Search for the cell housing the specified text and yield its [x, y] center coordinate. 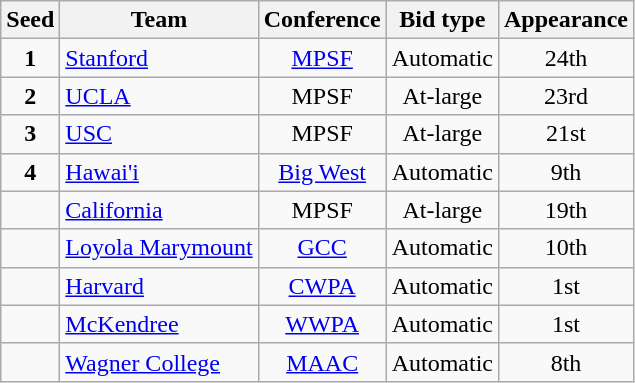
3 [30, 134]
CWPA [322, 286]
WWPA [322, 324]
4 [30, 172]
2 [30, 96]
Seed [30, 20]
Bid type [442, 20]
19th [566, 210]
1 [30, 58]
Wagner College [159, 362]
USC [159, 134]
9th [566, 172]
Stanford [159, 58]
Team [159, 20]
McKendree [159, 324]
21st [566, 134]
8th [566, 362]
California [159, 210]
23rd [566, 96]
Loyola Marymount [159, 248]
Harvard [159, 286]
Hawai'i [159, 172]
UCLA [159, 96]
MAAC [322, 362]
Appearance [566, 20]
10th [566, 248]
Conference [322, 20]
Big West [322, 172]
GCC [322, 248]
24th [566, 58]
